Find where the given text appears and provide that cell's center as (x, y) coordinate. 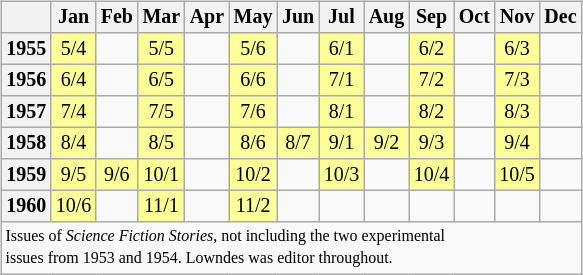
8/7 (298, 144)
7/3 (518, 80)
10/4 (432, 174)
Jun (298, 18)
10/2 (253, 174)
8/4 (74, 144)
8/2 (432, 112)
9/2 (386, 144)
7/1 (342, 80)
8/3 (518, 112)
May (253, 18)
Dec (561, 18)
10/5 (518, 174)
5/5 (162, 48)
6/2 (432, 48)
Jul (342, 18)
9/6 (117, 174)
Nov (518, 18)
Apr (207, 18)
1958 (26, 144)
5/6 (253, 48)
7/4 (74, 112)
6/5 (162, 80)
1959 (26, 174)
Mar (162, 18)
6/6 (253, 80)
Issues of Science Fiction Stories, not including the two experimentalissues from 1953 and 1954. Lowndes was editor throughout. (292, 248)
Sep (432, 18)
1957 (26, 112)
5/4 (74, 48)
10/6 (74, 206)
7/2 (432, 80)
8/5 (162, 144)
10/1 (162, 174)
6/1 (342, 48)
1960 (26, 206)
7/6 (253, 112)
6/3 (518, 48)
Oct (474, 18)
7/5 (162, 112)
6/4 (74, 80)
9/5 (74, 174)
1956 (26, 80)
8/6 (253, 144)
9/3 (432, 144)
Aug (386, 18)
Feb (117, 18)
9/1 (342, 144)
9/4 (518, 144)
10/3 (342, 174)
8/1 (342, 112)
11/2 (253, 206)
Jan (74, 18)
1955 (26, 48)
11/1 (162, 206)
